Scan for the cell matching the given text and deliver its (x, y) coordinate at center. 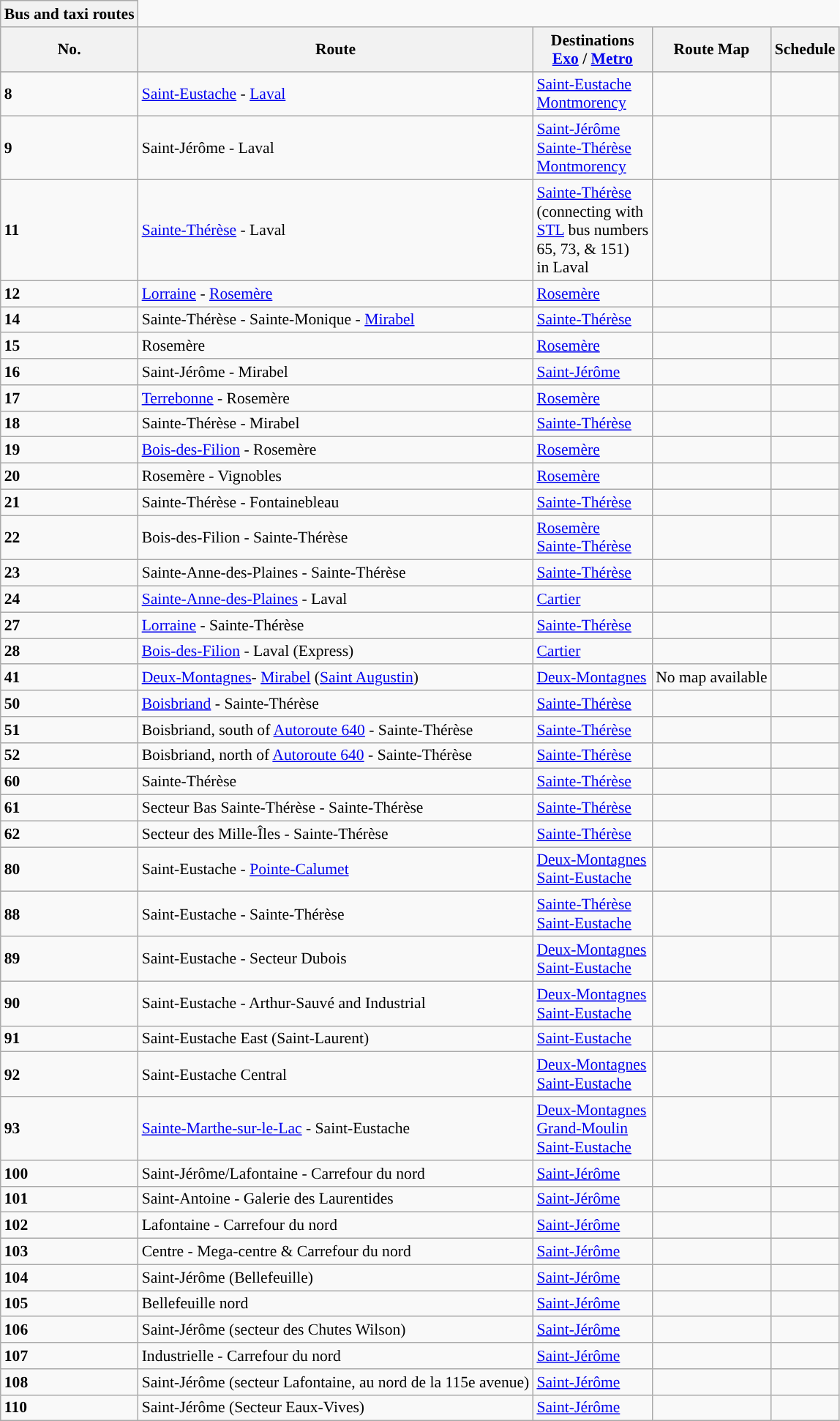
16 (70, 372)
22 (70, 537)
Saint-Eustache - Pointe-Calumet (336, 870)
Saint-Jérôme - Mirabel (336, 372)
Route (336, 50)
Saint-Eustache (593, 1039)
Terrebonne - Rosemère (336, 398)
92 (70, 1075)
101 (70, 1199)
Rosemère Sainte-Thérèse (593, 537)
Saint-Eustache - Arthur-Sauvé and Industrial (336, 1003)
Sainte-Anne-des-Plaines - Sainte-Thérèse (336, 573)
Saint-Jérôme (secteur des Chutes Wilson) (336, 1330)
Saint-Eustache - Secteur Dubois (336, 959)
Sainte-Thérèse - Fontainebleau (336, 502)
9 (70, 148)
Sainte-Marthe-sur-le-Lac - Saint-Eustache (336, 1129)
19 (70, 450)
89 (70, 959)
8 (70, 94)
61 (70, 808)
50 (70, 704)
Industrielle - Carrefour du nord (336, 1356)
Boisbriand, south of Autoroute 640 - Sainte-Thérèse (336, 730)
108 (70, 1382)
Bellefeuille nord (336, 1304)
60 (70, 782)
Sainte-Thérèse - Sainte-Monique - Mirabel (336, 320)
Saint-Eustache Central (336, 1075)
Saint-Eustache - Laval (336, 94)
80 (70, 870)
Saint-Jérôme - Laval (336, 148)
21 (70, 502)
Saint-Eustache East (Saint-Laurent) (336, 1039)
Saint-Eustache Montmorency (593, 94)
23 (70, 573)
Sainte-Thérèse - Mirabel (336, 424)
Boisbriand, north of Autoroute 640 - Sainte-Thérèse (336, 756)
Centre - Mega-centre & Carrefour du nord (336, 1252)
103 (70, 1252)
62 (70, 834)
Deux-Montagnes- Mirabel (Saint Augustin) (336, 678)
Saint-Jérôme (secteur Lafontaine, au nord de la 115e avenue) (336, 1382)
Deux-MontagnesSaint-Eustache (593, 870)
28 (70, 652)
Sainte-Thérèse Saint-Eustache (593, 914)
Lorraine - Sainte-Thérèse (336, 625)
Schedule (805, 50)
Boisbriand - Sainte-Thérèse (336, 704)
100 (70, 1174)
104 (70, 1278)
102 (70, 1226)
18 (70, 424)
Saint-Antoine - Galerie des Laurentides (336, 1199)
14 (70, 320)
Lorraine - Rosemère (336, 294)
Saint-Jérôme Sainte-Thérèse Montmorency (593, 148)
105 (70, 1304)
Saint-Eustache - Sainte-Thérèse (336, 914)
Bois-des-Filion - Rosemère (336, 450)
Lafontaine - Carrefour du nord (336, 1226)
No. (70, 50)
51 (70, 730)
24 (70, 600)
20 (70, 477)
Saint-Jérôme (Bellefeuille) (336, 1278)
12 (70, 294)
Secteur Bas Sainte-Thérèse - Sainte-Thérèse (336, 808)
15 (70, 346)
110 (70, 1408)
Sainte-Anne-des-Plaines - Laval (336, 600)
Rosemère - Vignobles (336, 477)
Bois-des-Filion - Sainte-Thérèse (336, 537)
Route Map (711, 50)
No map available (711, 678)
27 (70, 625)
Sainte-Thérèse - Laval (336, 231)
91 (70, 1039)
88 (70, 914)
Secteur des Mille-Îles - Sainte-Thérèse (336, 834)
107 (70, 1356)
11 (70, 231)
90 (70, 1003)
93 (70, 1129)
Deux-MontagnesGrand-Moulin Saint-Eustache (593, 1129)
Sainte-Thérèse(connecting withSTL bus numbers65, 73, & 151) in Laval (593, 231)
17 (70, 398)
Bus and taxi routes (70, 14)
DestinationsExo / Metro (593, 50)
Bois-des-Filion - Laval (Express) (336, 652)
52 (70, 756)
106 (70, 1330)
Deux-Montagnes (593, 678)
Saint-Jérôme/Lafontaine - Carrefour du nord (336, 1174)
41 (70, 678)
Saint-Jérôme (Secteur Eaux-Vives) (336, 1408)
